Locate the cell with the specified text and output its [X, Y] center coordinate. 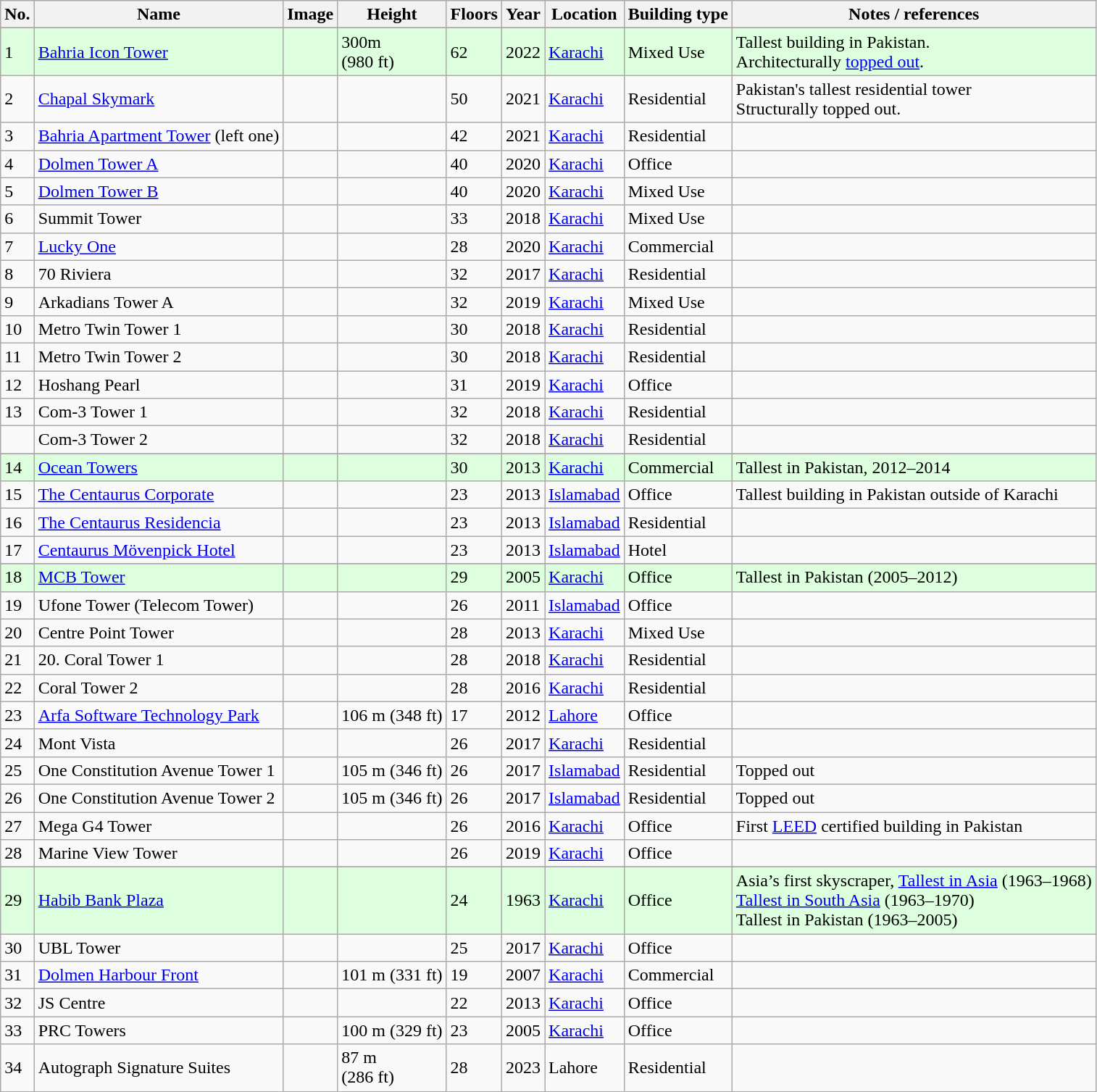
3 [17, 136]
6 [17, 219]
Hotel [678, 550]
Building type [678, 14]
Name [159, 14]
Metro Twin Tower 1 [159, 329]
4 [17, 164]
70 Riviera [159, 274]
Arfa Software Technology Park [159, 715]
Centaurus Mövenpick Hotel [159, 550]
2012 [523, 715]
UBL Tower [159, 948]
50 [474, 99]
JS Centre [159, 1003]
Image [310, 14]
Metro Twin Tower 2 [159, 357]
101 m (331 ft) [392, 975]
Marine View Tower [159, 854]
Lucky One [159, 246]
MCB Tower [159, 578]
9 [17, 301]
Com-3 Tower 1 [159, 412]
13 [17, 412]
Tallest in Pakistan, 2012–2014 [914, 467]
Com-3 Tower 2 [159, 440]
Hoshang Pearl [159, 385]
16 [17, 522]
Asia’s first skyscraper, Tallest in Asia (1963–1968)Tallest in South Asia (1963–1970)Tallest in Pakistan (1963–2005) [914, 901]
Dolmen Tower A [159, 164]
Ufone Tower (Telecom Tower) [159, 605]
18 [17, 578]
14 [17, 467]
2007 [523, 975]
One Constitution Avenue Tower 1 [159, 770]
100 m (329 ft) [392, 1030]
15 [17, 495]
Coral Tower 2 [159, 688]
21 [17, 660]
2011 [523, 605]
20. Coral Tower 1 [159, 660]
Dolmen Harbour Front [159, 975]
First LEED certified building in Pakistan [914, 825]
Ocean Towers [159, 467]
One Constitution Avenue Tower 2 [159, 798]
Mega G4 Tower [159, 825]
12 [17, 385]
Chapal Skymark [159, 99]
1 [17, 52]
5 [17, 191]
106 m (348 ft) [392, 715]
20 [17, 633]
PRC Towers [159, 1030]
Height [392, 14]
300m(980 ft) [392, 52]
Habib Bank Plaza [159, 901]
42 [474, 136]
Arkadians Tower A [159, 301]
11 [17, 357]
10 [17, 329]
Floors [474, 14]
Tallest building in Pakistan outside of Karachi [914, 495]
2 [17, 99]
62 [474, 52]
8 [17, 274]
Centre Point Tower [159, 633]
The Centaurus Residencia [159, 522]
Bahria Apartment Tower (left one) [159, 136]
Tallest building in Pakistan.Architecturally topped out. [914, 52]
Summit Tower [159, 219]
2023 [523, 1068]
1963 [523, 901]
Tallest in Pakistan (2005–2012) [914, 578]
Year [523, 14]
34 [17, 1068]
27 [17, 825]
Dolmen Tower B [159, 191]
Bahria Icon Tower [159, 52]
The Centaurus Corporate [159, 495]
7 [17, 246]
Mont Vista [159, 743]
87 m(286 ft) [392, 1068]
Autograph Signature Suites [159, 1068]
2022 [523, 52]
Pakistan's tallest residential towerStructurally topped out. [914, 99]
Location [585, 14]
Notes / references [914, 14]
No. [17, 14]
